Return (x, y) of the center of cell containing provided text 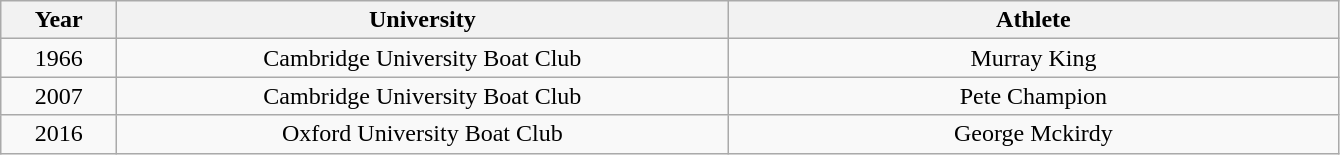
Murray King (1034, 58)
University (422, 20)
Year (59, 20)
George Mckirdy (1034, 134)
Oxford University Boat Club (422, 134)
Pete Champion (1034, 96)
Athlete (1034, 20)
2007 (59, 96)
2016 (59, 134)
1966 (59, 58)
